Return the (x, y) coordinate for the center point of the cell that contains the specified text.  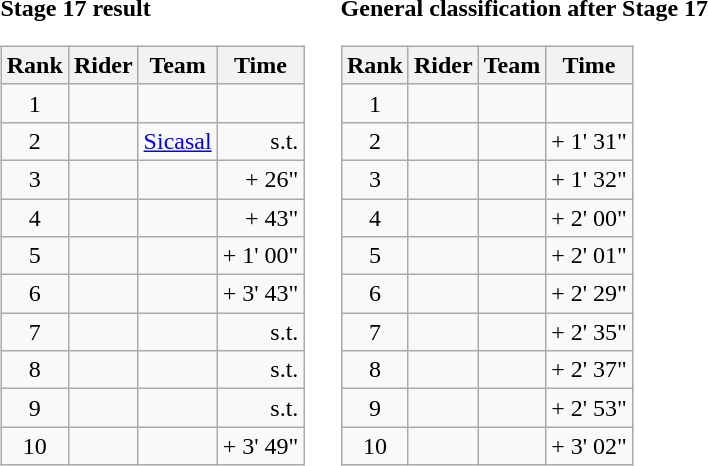
+ 1' 31" (590, 141)
+ 26" (260, 179)
+ 3' 43" (260, 294)
+ 1' 32" (590, 179)
+ 2' 53" (590, 408)
+ 2' 00" (590, 217)
+ 1' 00" (260, 256)
+ 3' 49" (260, 446)
Sicasal (178, 141)
+ 2' 29" (590, 294)
+ 43" (260, 217)
+ 3' 02" (590, 446)
+ 2' 37" (590, 370)
+ 2' 35" (590, 332)
+ 2' 01" (590, 256)
